Extract the (x, y) coordinate from the center of the cell holding the provided text.  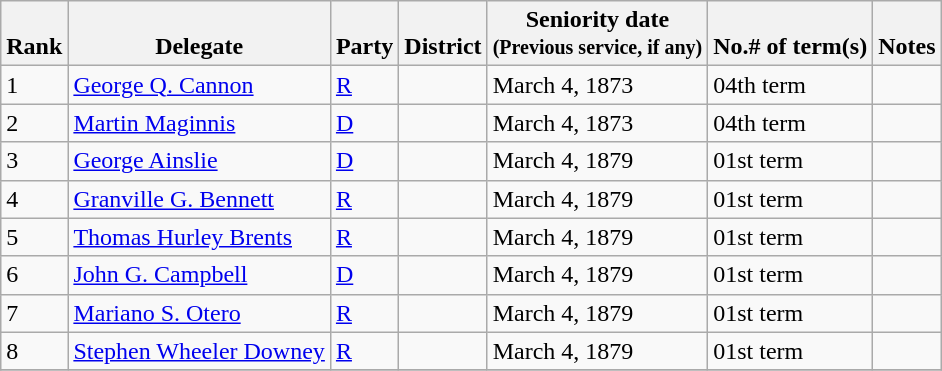
John G. Campbell (200, 275)
1 (34, 85)
George Q. Cannon (200, 85)
Stephen Wheeler Downey (200, 351)
Delegate (200, 34)
8 (34, 351)
Rank (34, 34)
Notes (907, 34)
Mariano S. Otero (200, 313)
Party (364, 34)
No.# of term(s) (790, 34)
Martin Maginnis (200, 123)
Seniority date(Previous service, if any) (598, 34)
6 (34, 275)
Thomas Hurley Brents (200, 237)
3 (34, 161)
7 (34, 313)
5 (34, 237)
2 (34, 123)
4 (34, 199)
Granville G. Bennett (200, 199)
George Ainslie (200, 161)
District (443, 34)
